Identify which cell holds the provided text, then report its (X, Y) central coordinate. 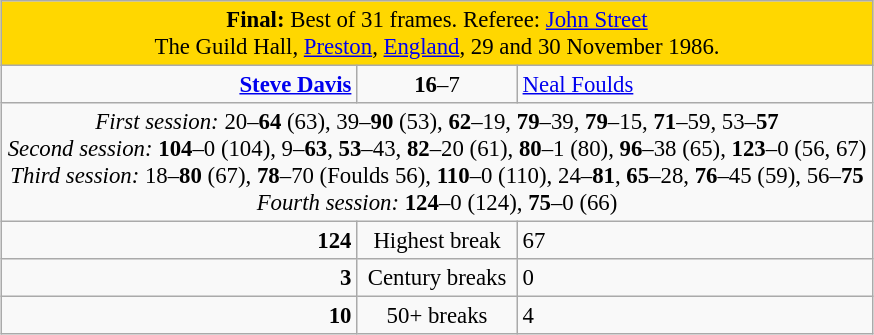
10 (179, 316)
67 (695, 241)
Final: Best of 31 frames. Referee: John StreetThe Guild Hall, Preston, England, 29 and 30 November 1986. (437, 34)
50+ breaks (438, 316)
16–7 (438, 85)
0 (695, 278)
Neal Foulds (695, 85)
Century breaks (438, 278)
124 (179, 241)
Steve Davis (179, 85)
4 (695, 316)
Highest break (438, 241)
3 (179, 278)
